Capture the cell that displays the provided text and extract its (X, Y) central coordinate. 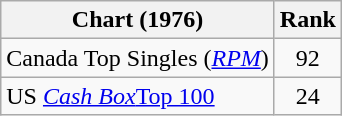
92 (308, 58)
Canada Top Singles (RPM) (138, 58)
24 (308, 96)
Rank (308, 20)
US Cash BoxTop 100 (138, 96)
Chart (1976) (138, 20)
